Search for the cell housing the specified text and yield its [x, y] center coordinate. 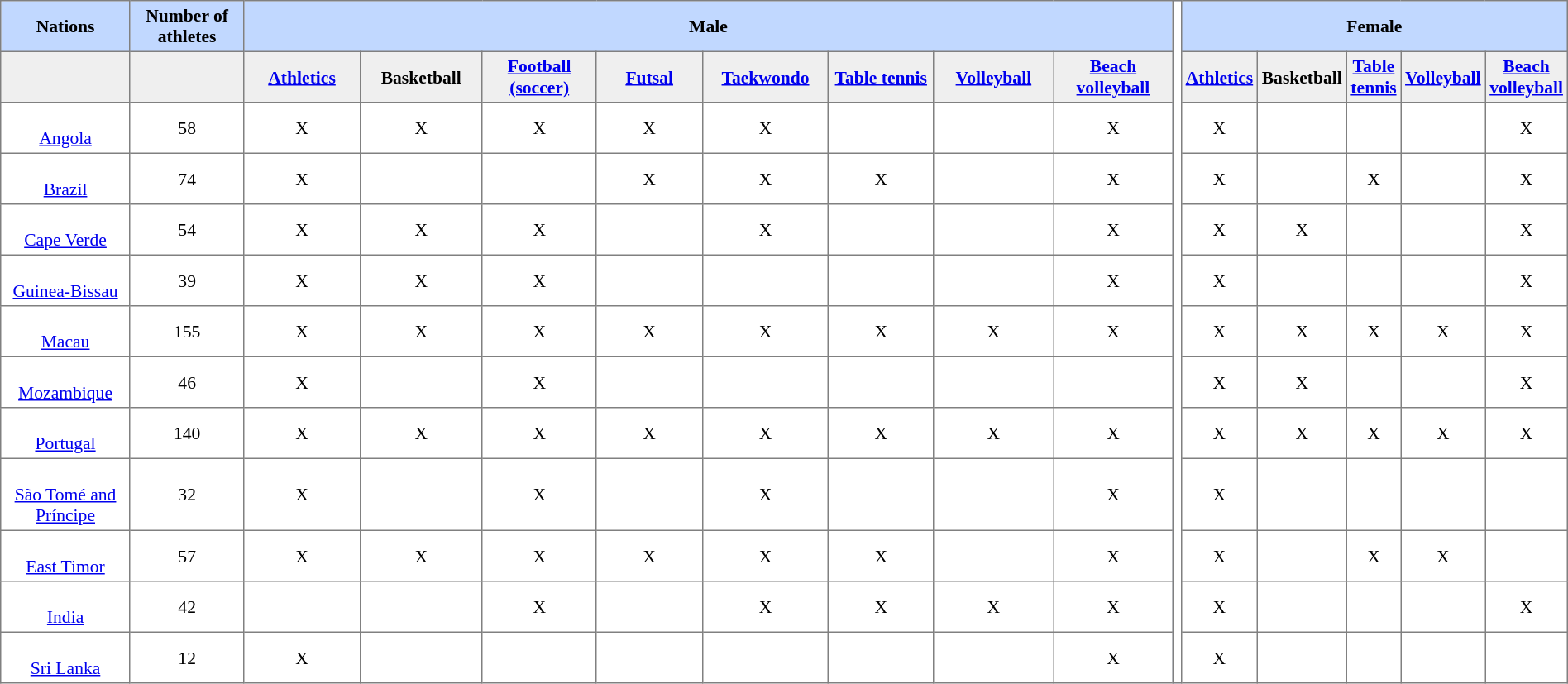
32 [187, 495]
74 [187, 179]
East Timor [66, 556]
Cape Verde [66, 230]
Sri Lanka [66, 658]
Macau [66, 332]
Brazil [66, 179]
Football(soccer) [539, 77]
12 [187, 658]
Female [1374, 26]
58 [187, 128]
Nations [66, 26]
Mozambique [66, 382]
Number of athletes [187, 26]
India [66, 607]
54 [187, 230]
42 [187, 607]
Angola [66, 128]
140 [187, 433]
46 [187, 382]
57 [187, 556]
Taekwondo [766, 77]
Male [708, 26]
155 [187, 332]
São Tomé and Príncipe [66, 495]
Portugal [66, 433]
39 [187, 280]
Futsal [649, 77]
Guinea-Bissau [66, 280]
